From the cell containing the given text, extract its center point as [x, y] coordinate. 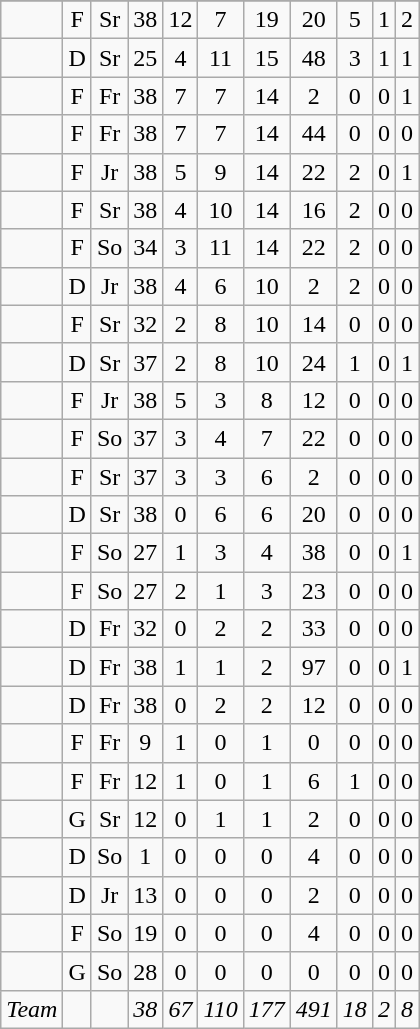
25 [146, 58]
110 [220, 1009]
34 [146, 248]
33 [314, 629]
Team [32, 1009]
28 [146, 971]
24 [314, 362]
44 [314, 134]
491 [314, 1009]
177 [266, 1009]
67 [180, 1009]
97 [314, 667]
48 [314, 58]
16 [314, 210]
13 [146, 895]
18 [354, 1009]
15 [266, 58]
23 [314, 591]
